Scan for the cell matching the given text and deliver its [X, Y] coordinate at center. 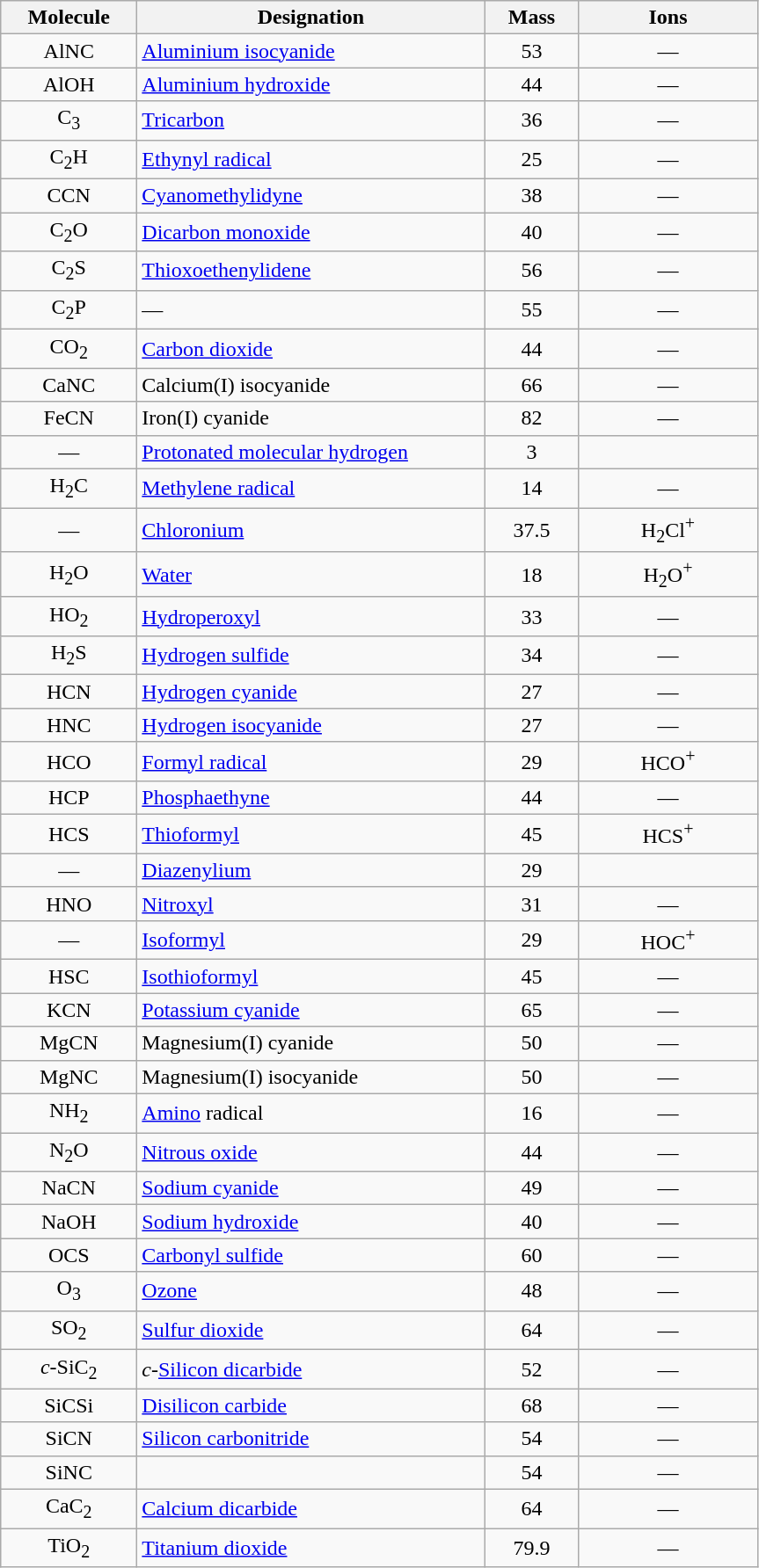
34 [531, 656]
HO2 [69, 616]
CO2 [69, 349]
Thioformyl [311, 835]
HSC [69, 976]
c-SiC2 [69, 1369]
Iron(I) cyanide [311, 418]
NaCN [69, 1188]
c-Silicon dicarbide [311, 1369]
Carbonyl sulfide [311, 1255]
33 [531, 616]
Tricarbon [311, 120]
Potassium cyanide [311, 1010]
HCN [69, 692]
79.9 [531, 1548]
37.5 [531, 531]
Ozone [311, 1291]
Disilicon carbide [311, 1405]
Isoformyl [311, 940]
60 [531, 1255]
Protonated molecular hydrogen [311, 452]
Methylene radical [311, 488]
Hydrogen cyanide [311, 692]
14 [531, 488]
Nitroxyl [311, 904]
Hydrogen sulfide [311, 656]
Sodium cyanide [311, 1188]
HCO+ [668, 761]
HCP [69, 798]
CaNC [69, 385]
Calcium(I) isocyanide [311, 385]
Thioxoethenylidene [311, 271]
SiCN [69, 1439]
HCO [69, 761]
C2S [69, 271]
MgNC [69, 1077]
C3 [69, 120]
Designation [311, 18]
Formyl radical [311, 761]
NaOH [69, 1222]
C2P [69, 309]
Hydroperoxyl [311, 616]
MgCN [69, 1043]
HCS [69, 835]
Amino radical [311, 1113]
H2O [69, 575]
FeCN [69, 418]
56 [531, 271]
49 [531, 1188]
Diazenylium [311, 870]
Aluminium hydroxide [311, 84]
Carbon dioxide [311, 349]
Dicarbon monoxide [311, 232]
Magnesium(I) isocyanide [311, 1077]
65 [531, 1010]
Sodium hydroxide [311, 1222]
48 [531, 1291]
Mass [531, 18]
Chloronium [311, 531]
Calcium dicarbide [311, 1508]
Water [311, 575]
Silicon carbonitride [311, 1439]
Magnesium(I) cyanide [311, 1043]
O3 [69, 1291]
68 [531, 1405]
NH2 [69, 1113]
N2O [69, 1152]
82 [531, 418]
CCN [69, 196]
SO2 [69, 1330]
Aluminium isocyanide [311, 51]
AlNC [69, 51]
CaC2 [69, 1508]
C2O [69, 232]
25 [531, 159]
H2O+ [668, 575]
Ethynyl radical [311, 159]
HOC+ [668, 940]
HNO [69, 904]
HCS+ [668, 835]
KCN [69, 1010]
OCS [69, 1255]
Titanium dioxide [311, 1548]
H2C [69, 488]
36 [531, 120]
Isothioformyl [311, 976]
31 [531, 904]
TiO2 [69, 1548]
H2Cl+ [668, 531]
Phosphaethyne [311, 798]
SiNC [69, 1472]
Ions [668, 18]
52 [531, 1369]
H2S [69, 656]
18 [531, 575]
16 [531, 1113]
Cyanomethylidyne [311, 196]
AlOH [69, 84]
66 [531, 385]
SiCSi [69, 1405]
53 [531, 51]
Molecule [69, 18]
C2H [69, 159]
55 [531, 309]
Hydrogen isocyanide [311, 725]
3 [531, 452]
HNC [69, 725]
Nitrous oxide [311, 1152]
38 [531, 196]
Sulfur dioxide [311, 1330]
